For the text-containing cell, return its midpoint in (X, Y) coordinate format. 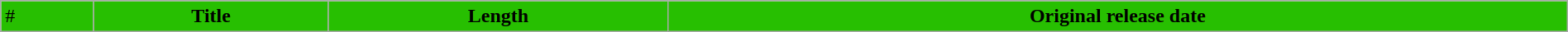
# (47, 16)
Title (212, 16)
Original release date (1118, 16)
Length (498, 16)
